Pinpoint the cell where the given text exists, returning its [X, Y] midpoint coordinate. 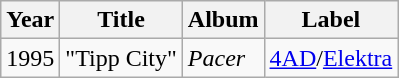
Album [223, 20]
Title [121, 20]
1995 [30, 58]
Label [331, 20]
Pacer [223, 58]
4AD/Elektra [331, 58]
Year [30, 20]
"Tipp City" [121, 58]
